For the text-containing cell, return its midpoint in [X, Y] coordinate format. 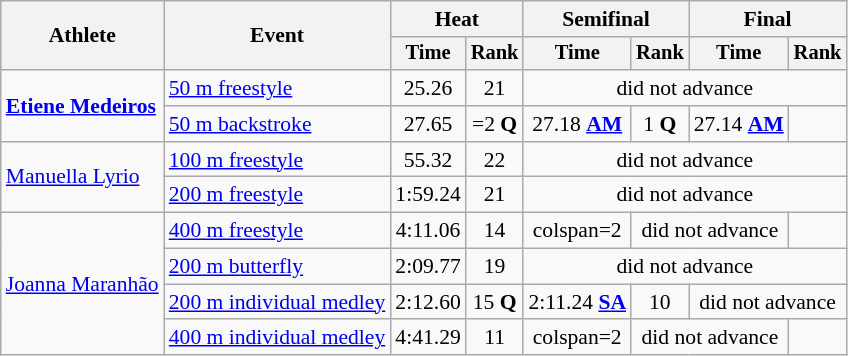
22 [495, 160]
2:12.60 [428, 302]
4:41.29 [428, 338]
Athlete [82, 36]
Heat [456, 19]
11 [495, 338]
19 [495, 267]
200 m individual medley [278, 302]
Joanna Maranhão [82, 284]
200 m butterfly [278, 267]
4:11.06 [428, 231]
25.26 [428, 88]
55.32 [428, 160]
1:59.24 [428, 195]
50 m freestyle [278, 88]
10 [660, 302]
14 [495, 231]
Etiene Medeiros [82, 106]
=2 Q [495, 124]
27.65 [428, 124]
400 m freestyle [278, 231]
2:11.24 SA [577, 302]
400 m individual medley [278, 338]
27.18 AM [577, 124]
Final [768, 19]
2:09.77 [428, 267]
15 Q [495, 302]
Manuella Lyrio [82, 178]
27.14 AM [739, 124]
100 m freestyle [278, 160]
Semifinal [606, 19]
50 m backstroke [278, 124]
1 Q [660, 124]
200 m freestyle [278, 195]
Event [278, 36]
